Return the [X, Y] coordinate for the center point of the cell that contains the specified text.  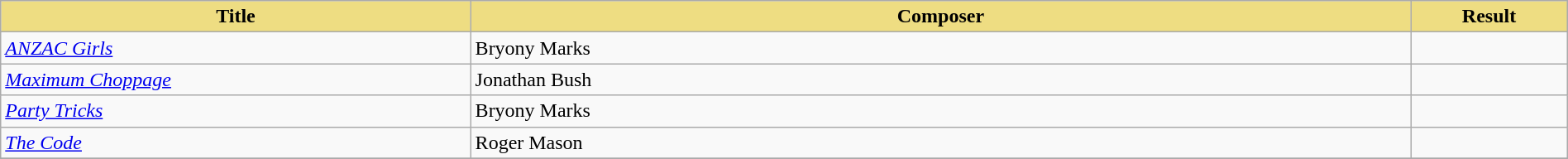
The Code [236, 142]
Roger Mason [941, 142]
ANZAC Girls [236, 48]
Party Tricks [236, 111]
Title [236, 17]
Result [1489, 17]
Composer [941, 17]
Jonathan Bush [941, 79]
Maximum Choppage [236, 79]
